Determine the [X, Y] coordinate at the center of the cell enclosing the given text.  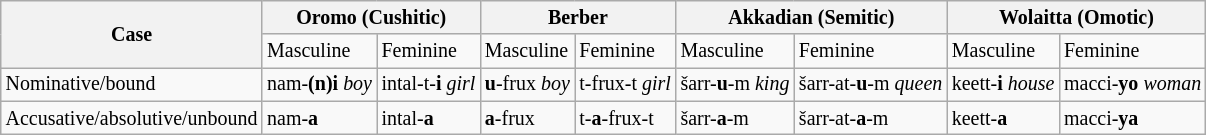
šarr-u-m king [735, 84]
nam-a [319, 118]
macci-yo woman [1132, 84]
Accusative/absolutive/unbound [132, 118]
Akkadian (Semitic) [812, 18]
šarr-at-a-m [870, 118]
t-a-frux-t [626, 118]
keett-i house [1003, 84]
u-frux boy [527, 84]
Wolaitta (Omotic) [1076, 18]
Oromo (Cushitic) [371, 18]
keett-a [1003, 118]
šarr-a-m [735, 118]
macci-ya [1132, 118]
šarr-at-u-m queen [870, 84]
Berber [578, 18]
Case [132, 34]
t-frux-t girl [626, 84]
Nominative/bound [132, 84]
a-frux [527, 118]
nam-(n)i boy [319, 84]
intal-t-i girl [428, 84]
intal-a [428, 118]
